Capture the cell that displays the provided text and extract its (X, Y) central coordinate. 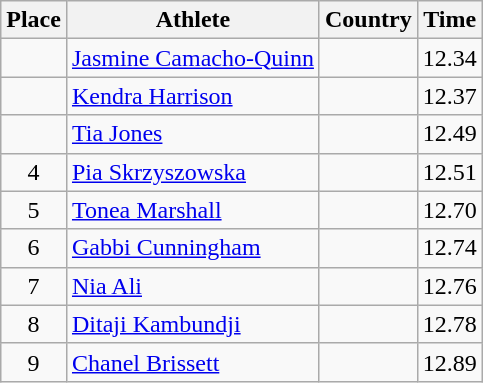
6 (34, 248)
Pia Skrzyszowska (192, 172)
4 (34, 172)
Chanel Brissett (192, 362)
5 (34, 210)
Tonea Marshall (192, 210)
Jasmine Camacho-Quinn (192, 58)
12.34 (450, 58)
Place (34, 20)
12.51 (450, 172)
Ditaji Kambundji (192, 324)
Gabbi Cunningham (192, 248)
Country (368, 20)
9 (34, 362)
Kendra Harrison (192, 96)
12.76 (450, 286)
12.70 (450, 210)
12.49 (450, 134)
Athlete (192, 20)
Nia Ali (192, 286)
Time (450, 20)
8 (34, 324)
Tia Jones (192, 134)
7 (34, 286)
12.74 (450, 248)
12.78 (450, 324)
12.37 (450, 96)
12.89 (450, 362)
